Scan for the cell matching the given text and deliver its [x, y] coordinate at center. 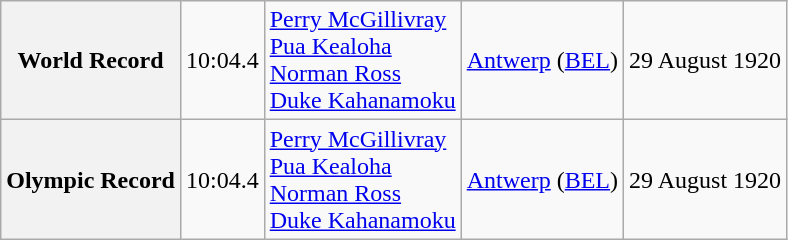
Olympic Record [91, 180]
World Record [91, 60]
